Return the [x, y] coordinate for the center point of the cell that contains the specified text.  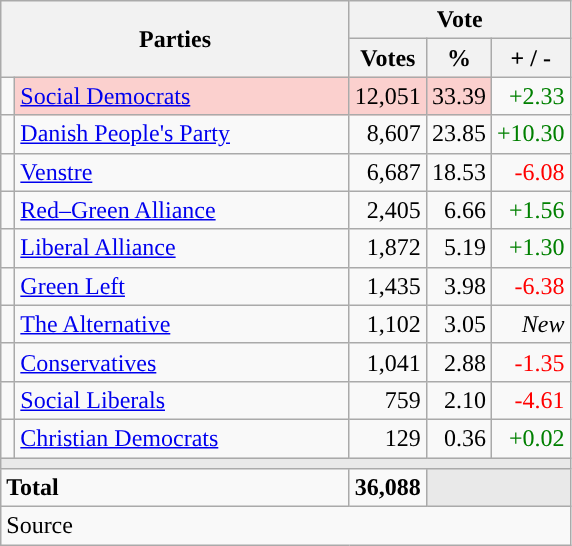
The Alternative [182, 324]
Conservatives [182, 362]
23.85 [458, 134]
+2.33 [530, 96]
759 [388, 400]
Vote [460, 20]
Christian Democrats [182, 438]
1,435 [388, 286]
1,041 [388, 362]
-6.08 [530, 172]
3.05 [458, 324]
Source [286, 526]
6.66 [458, 210]
2,405 [388, 210]
8,607 [388, 134]
2.10 [458, 400]
% [458, 58]
+ / - [530, 58]
6,687 [388, 172]
3.98 [458, 286]
-4.61 [530, 400]
Green Left [182, 286]
-1.35 [530, 362]
12,051 [388, 96]
Liberal Alliance [182, 248]
Red–Green Alliance [182, 210]
New [530, 324]
129 [388, 438]
+1.30 [530, 248]
2.88 [458, 362]
Social Democrats [182, 96]
0.36 [458, 438]
Social Liberals [182, 400]
-6.38 [530, 286]
Total [176, 488]
33.39 [458, 96]
Votes [388, 58]
Parties [176, 39]
Venstre [182, 172]
+10.30 [530, 134]
+1.56 [530, 210]
5.19 [458, 248]
1,872 [388, 248]
Danish People's Party [182, 134]
+0.02 [530, 438]
36,088 [388, 488]
1,102 [388, 324]
18.53 [458, 172]
